Identify which cell holds the provided text, then report its (X, Y) central coordinate. 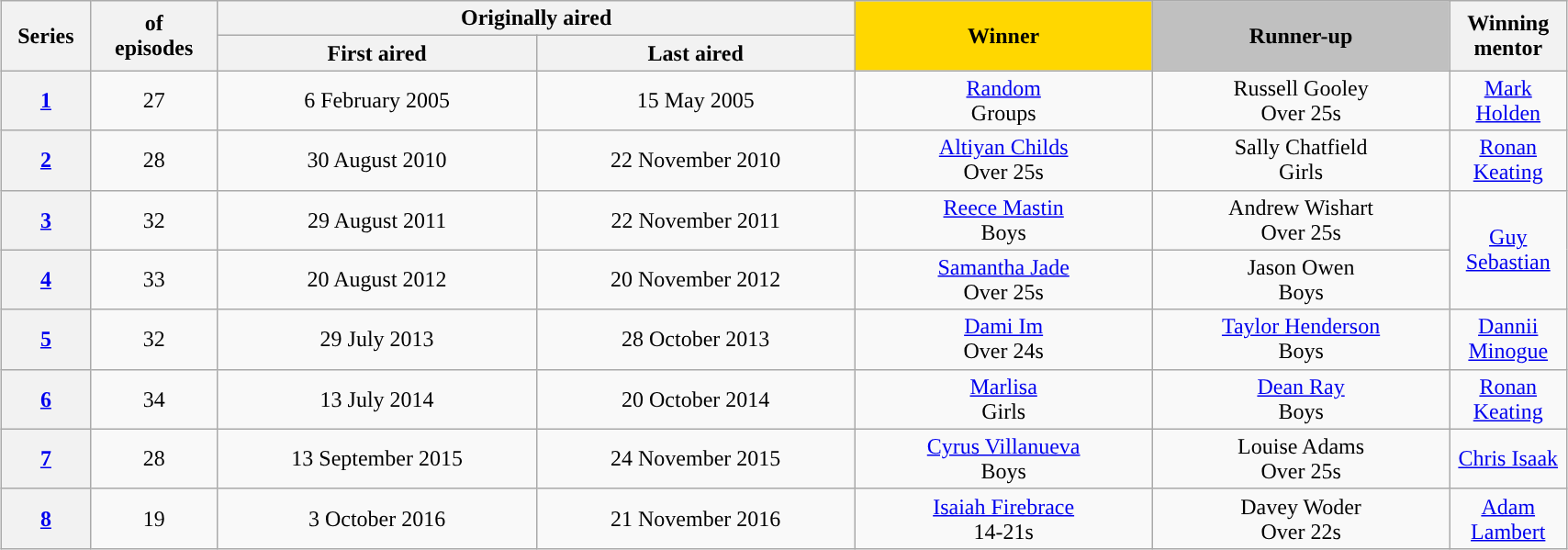
6 (46, 398)
13 July 2014 (376, 398)
Sally ChatfieldGirls (1301, 160)
Dami ImOver 24s (1003, 340)
Guy Sebastian (1507, 250)
ofepisodes (154, 36)
RandomGroups (1003, 101)
Davey WoderOver 22s (1301, 518)
Taylor HendersonBoys (1301, 340)
3 October 2016 (376, 518)
3 (46, 220)
Samantha JadeOver 25s (1003, 279)
28 October 2013 (696, 340)
6 February 2005 (376, 101)
Cyrus VillanuevaBoys (1003, 459)
Originally aired (536, 18)
Winning mentor (1507, 36)
13 September 2015 (376, 459)
Adam Lambert (1507, 518)
First aired (376, 53)
27 (154, 101)
Isaiah Firebrace14-21s (1003, 518)
4 (46, 279)
2 (46, 160)
20 October 2014 (696, 398)
15 May 2005 (696, 101)
Runner-up (1301, 36)
22 November 2010 (696, 160)
Russell GooleyOver 25s (1301, 101)
Jason OwenBoys (1301, 279)
22 November 2011 (696, 220)
33 (154, 279)
29 July 2013 (376, 340)
Louise AdamsOver 25s (1301, 459)
Dean RayBoys (1301, 398)
Reece MastinBoys (1003, 220)
Chris Isaak (1507, 459)
Altiyan ChildsOver 25s (1003, 160)
20 November 2012 (696, 279)
30 August 2010 (376, 160)
19 (154, 518)
Series (46, 36)
20 August 2012 (376, 279)
5 (46, 340)
Last aired (696, 53)
21 November 2016 (696, 518)
Mark Holden (1507, 101)
24 November 2015 (696, 459)
7 (46, 459)
34 (154, 398)
MarlisaGirls (1003, 398)
Andrew WishartOver 25s (1301, 220)
29 August 2011 (376, 220)
Winner (1003, 36)
Dannii Minogue (1507, 340)
8 (46, 518)
1 (46, 101)
